Return (x, y) of the center of cell containing provided text 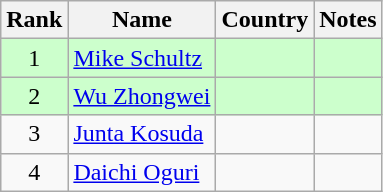
Name (142, 20)
Rank (34, 20)
3 (34, 134)
1 (34, 58)
Mike Schultz (142, 58)
Junta Kosuda (142, 134)
Country (265, 20)
Notes (348, 20)
Daichi Oguri (142, 172)
2 (34, 96)
Wu Zhongwei (142, 96)
4 (34, 172)
